Search for the cell housing the specified text and yield its [x, y] center coordinate. 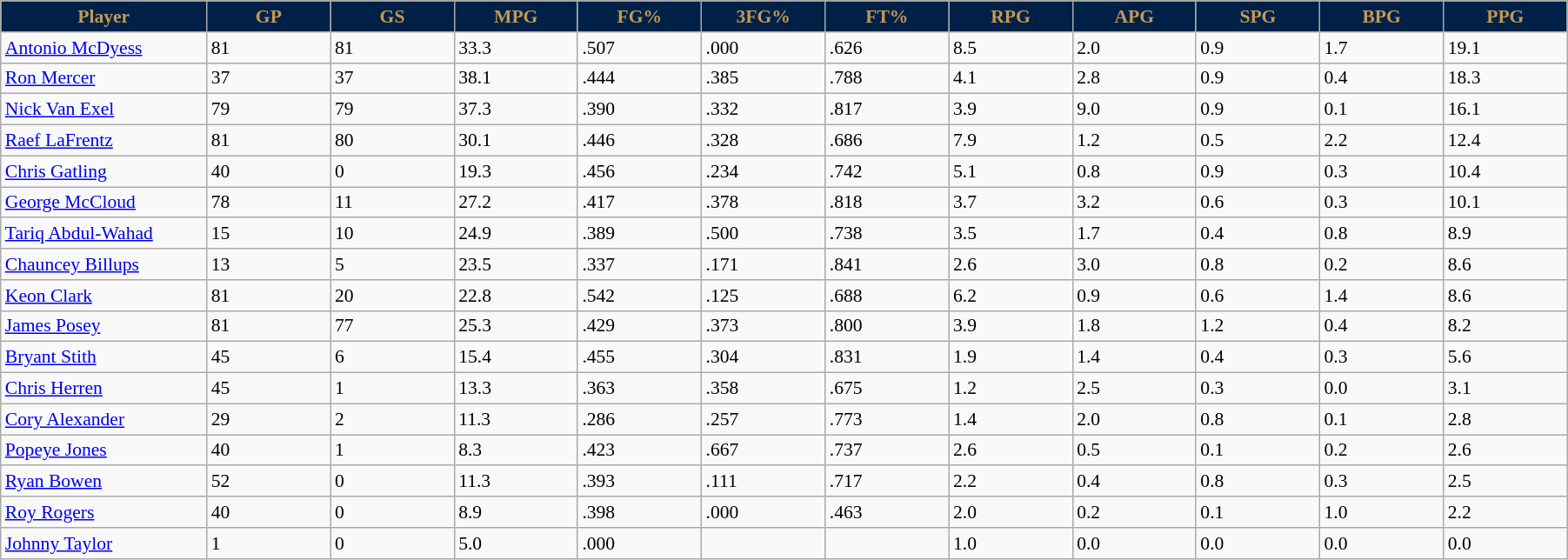
Player [104, 17]
10.1 [1505, 203]
5 [392, 264]
GP [269, 17]
9.0 [1134, 110]
38.1 [516, 78]
APG [1134, 17]
.717 [887, 482]
20 [392, 296]
4.1 [1011, 78]
.417 [639, 203]
.429 [639, 326]
15 [269, 234]
.171 [764, 264]
8.3 [516, 450]
.446 [639, 141]
.818 [887, 203]
78 [269, 203]
7.9 [1011, 141]
37.3 [516, 110]
5.1 [1011, 171]
George McCloud [104, 203]
James Posey [104, 326]
3.1 [1505, 389]
3FG% [764, 17]
.800 [887, 326]
.337 [639, 264]
3.2 [1134, 203]
6.2 [1011, 296]
11 [392, 203]
.286 [639, 419]
PPG [1505, 17]
3.7 [1011, 203]
Chauncey Billups [104, 264]
.817 [887, 110]
.125 [764, 296]
52 [269, 482]
24.9 [516, 234]
SPG [1258, 17]
RPG [1011, 17]
13.3 [516, 389]
25.3 [516, 326]
33.3 [516, 48]
.332 [764, 110]
.542 [639, 296]
BPG [1381, 17]
.455 [639, 357]
Antonio McDyess [104, 48]
29 [269, 419]
.398 [639, 512]
5.6 [1505, 357]
1.9 [1011, 357]
.373 [764, 326]
.389 [639, 234]
15.4 [516, 357]
10.4 [1505, 171]
Tariq Abdul-Wahad [104, 234]
.841 [887, 264]
.831 [887, 357]
Bryant Stith [104, 357]
.500 [764, 234]
.423 [639, 450]
80 [392, 141]
19.3 [516, 171]
.393 [639, 482]
Ron Mercer [104, 78]
Roy Rogers [104, 512]
Nick Van Exel [104, 110]
MPG [516, 17]
Ryan Bowen [104, 482]
.688 [887, 296]
.507 [639, 48]
22.8 [516, 296]
2 [392, 419]
19.1 [1505, 48]
16.1 [1505, 110]
Chris Gatling [104, 171]
.444 [639, 78]
.234 [764, 171]
.363 [639, 389]
Popeye Jones [104, 450]
.667 [764, 450]
10 [392, 234]
.742 [887, 171]
.111 [764, 482]
.738 [887, 234]
.358 [764, 389]
FG% [639, 17]
23.5 [516, 264]
.686 [887, 141]
.456 [639, 171]
77 [392, 326]
.626 [887, 48]
3.5 [1011, 234]
27.2 [516, 203]
GS [392, 17]
8.5 [1011, 48]
.788 [887, 78]
FT% [887, 17]
.773 [887, 419]
.463 [887, 512]
3.0 [1134, 264]
Raef LaFrentz [104, 141]
Johnny Taylor [104, 543]
.737 [887, 450]
.257 [764, 419]
18.3 [1505, 78]
13 [269, 264]
.385 [764, 78]
6 [392, 357]
12.4 [1505, 141]
.378 [764, 203]
Chris Herren [104, 389]
5.0 [516, 543]
.390 [639, 110]
30.1 [516, 141]
.304 [764, 357]
1.8 [1134, 326]
.328 [764, 141]
8.2 [1505, 326]
.675 [887, 389]
Cory Alexander [104, 419]
Keon Clark [104, 296]
